Output the [x, y] coordinate of the center of the cell containing the given text.  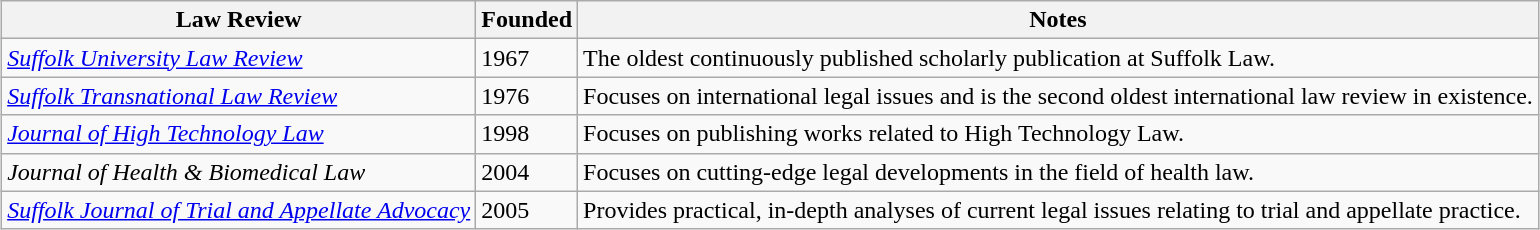
Suffolk University Law Review [239, 58]
Journal of High Technology Law [239, 134]
Suffolk Transnational Law Review [239, 96]
Provides practical, in-depth analyses of current legal issues relating to trial and appellate practice. [1058, 210]
Law Review [239, 20]
Founded [527, 20]
Suffolk Journal of Trial and Appellate Advocacy [239, 210]
Focuses on publishing works related to High Technology Law. [1058, 134]
Journal of Health & Biomedical Law [239, 172]
1967 [527, 58]
Focuses on cutting-edge legal developments in the field of health law. [1058, 172]
2004 [527, 172]
Notes [1058, 20]
2005 [527, 210]
Focuses on international legal issues and is the second oldest international law review in existence. [1058, 96]
1976 [527, 96]
The oldest continuously published scholarly publication at Suffolk Law. [1058, 58]
1998 [527, 134]
